Output the [X, Y] coordinate of the center of the cell containing the given text.  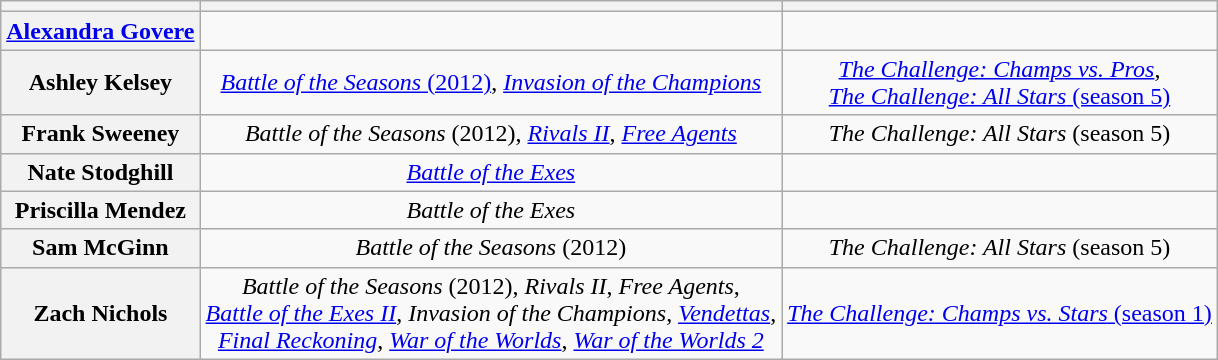
Nate Stodghill [100, 172]
Priscilla Mendez [100, 210]
Zach Nichols [100, 313]
Battle of the Seasons (2012), Rivals II, Free Agents [491, 134]
Alexandra Govere [100, 31]
Battle of the Seasons (2012) [491, 248]
The Challenge: Champs vs. Pros,The Challenge: All Stars (season 5) [1000, 82]
Ashley Kelsey [100, 82]
Frank Sweeney [100, 134]
Sam McGinn [100, 248]
Battle of the Seasons (2012), Invasion of the Champions [491, 82]
The Challenge: Champs vs. Stars (season 1) [1000, 313]
